Determine the (X, Y) coordinate at the center of the cell enclosing the given text.  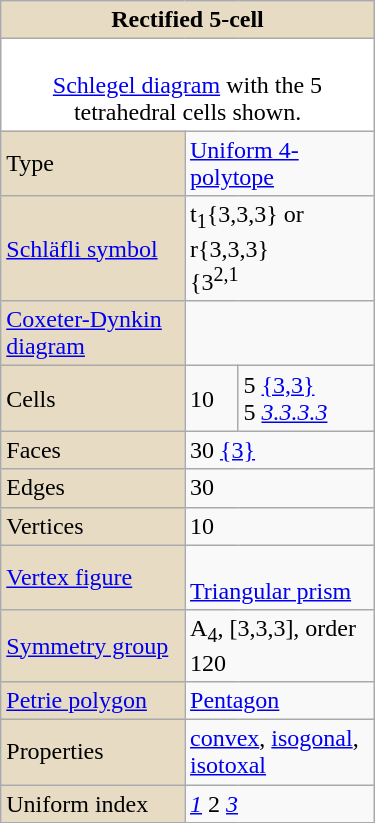
Petrie polygon (93, 700)
convex, isogonal, isotoxal (279, 752)
Coxeter-Dynkin diagram (93, 334)
Cells (93, 398)
30 (279, 488)
Symmetry group (93, 646)
A4, [3,3,3], order 120 (279, 646)
Properties (93, 752)
Uniform 4-polytope (279, 164)
Type (93, 164)
5 {3,3} 5 3.3.3.3 (306, 398)
t1{3,3,3} or r{3,3,3}{32,1 (279, 248)
Uniform index (93, 804)
Vertex figure (93, 578)
Edges (93, 488)
30 {3} (279, 450)
Triangular prism (279, 578)
Faces (93, 450)
Rectified 5-cell (188, 20)
Schlegel diagram with the 5 tetrahedral cells shown. (188, 85)
1 2 3 (279, 804)
Vertices (93, 526)
Schläfli symbol (93, 248)
Pentagon (279, 700)
